Identify which cell holds the provided text, then report its (X, Y) central coordinate. 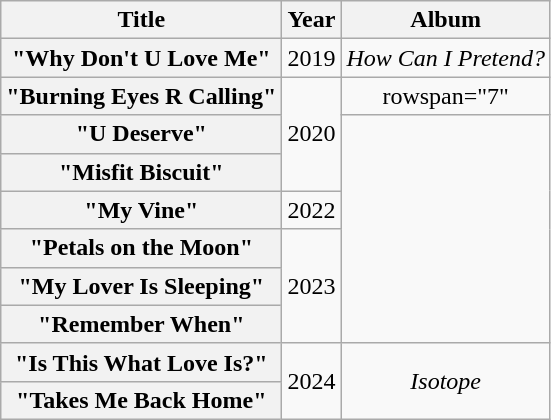
Isotope (446, 381)
"Why Don't U Love Me" (142, 58)
Year (312, 20)
"Burning Eyes R Calling" (142, 96)
Album (446, 20)
Title (142, 20)
"Misfit Biscuit" (142, 172)
"Takes Me Back Home" (142, 400)
2023 (312, 286)
"Remember When" (142, 324)
How Can I Pretend? (446, 58)
2019 (312, 58)
2020 (312, 134)
"My Vine" (142, 210)
"Is This What Love Is?" (142, 362)
rowspan="7" (446, 96)
"My Lover Is Sleeping" (142, 286)
2022 (312, 210)
"Petals on the Moon" (142, 248)
2024 (312, 381)
"U Deserve" (142, 134)
